Identify which cell holds the provided text, then report its (X, Y) central coordinate. 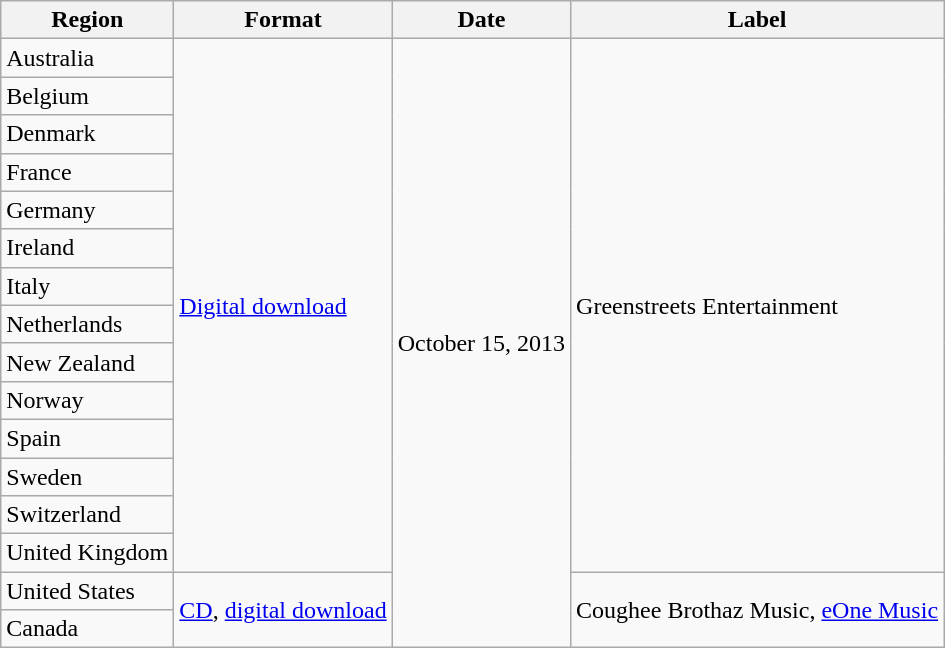
Ireland (88, 248)
Germany (88, 210)
Denmark (88, 134)
Canada (88, 629)
Format (283, 20)
Norway (88, 400)
October 15, 2013 (481, 344)
Date (481, 20)
Sweden (88, 477)
Netherlands (88, 324)
CD, digital download (283, 610)
Australia (88, 58)
Belgium (88, 96)
Region (88, 20)
Italy (88, 286)
Digital download (283, 306)
Coughee Brothaz Music, eOne Music (758, 610)
Switzerland (88, 515)
United Kingdom (88, 553)
Label (758, 20)
New Zealand (88, 362)
France (88, 172)
Greenstreets Entertainment (758, 306)
United States (88, 591)
Spain (88, 438)
